Capture the cell that displays the provided text and extract its [x, y] central coordinate. 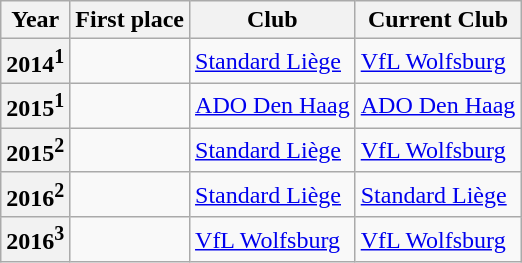
First place [130, 20]
Current Club [438, 20]
20162 [36, 194]
Club [273, 20]
20152 [36, 150]
20151 [36, 106]
Year [36, 20]
20163 [36, 240]
20141 [36, 62]
